Output the (x, y) coordinate of the center of the cell containing the given text.  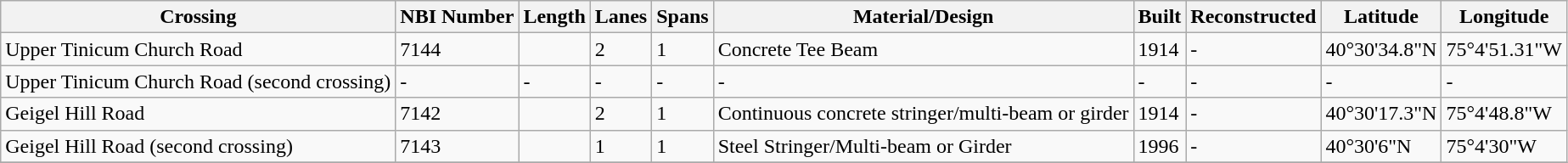
7144 (457, 49)
Concrete Tee Beam (924, 49)
7143 (457, 146)
Crossing (199, 17)
Upper Tinicum Church Road (199, 49)
1996 (1160, 146)
Length (554, 17)
Continuous concrete stringer/multi-beam or girder (924, 114)
Spans (683, 17)
Reconstructed (1253, 17)
Geigel Hill Road (second crossing) (199, 146)
Steel Stringer/Multi-beam or Girder (924, 146)
75°4'48.8"W (1504, 114)
Upper Tinicum Church Road (second crossing) (199, 81)
75°4'30"W (1504, 146)
40°30'17.3"N (1381, 114)
40°30'6"N (1381, 146)
75°4'51.31"W (1504, 49)
Latitude (1381, 17)
NBI Number (457, 17)
Longitude (1504, 17)
7142 (457, 114)
40°30'34.8"N (1381, 49)
Built (1160, 17)
Lanes (621, 17)
Geigel Hill Road (199, 114)
Material/Design (924, 17)
